Extract the (x, y) coordinate from the center of the cell holding the provided text.  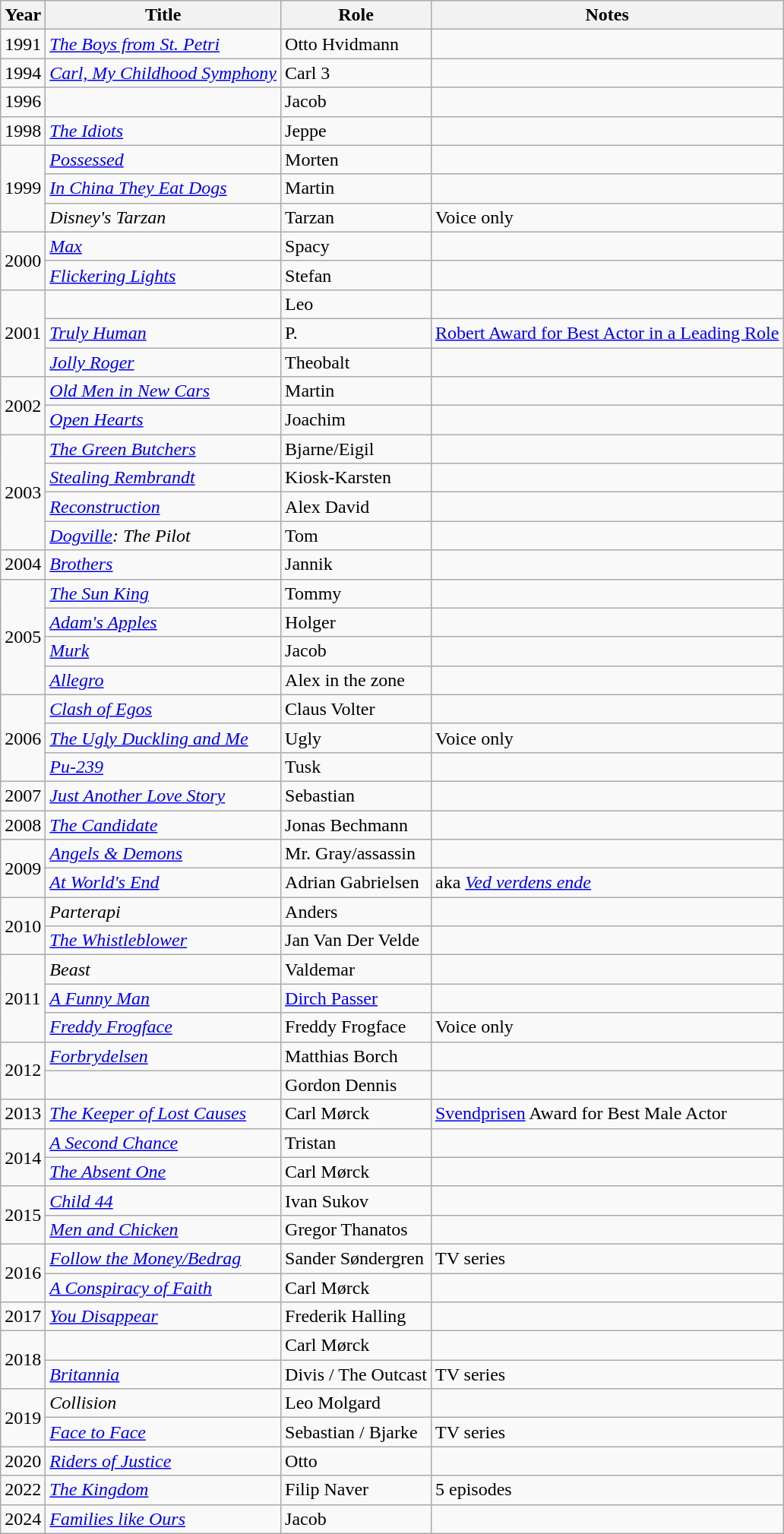
1996 (23, 102)
The Keeper of Lost Causes (163, 1114)
Pu-239 (163, 767)
Title (163, 15)
Max (163, 246)
Face to Face (163, 1432)
2003 (23, 492)
Stealing Rembrandt (163, 478)
Kiosk-Karsten (356, 478)
2020 (23, 1461)
2010 (23, 926)
The Kingdom (163, 1490)
2016 (23, 1273)
The Idiots (163, 131)
The Candidate (163, 824)
Tom (356, 536)
Theobalt (356, 362)
2017 (23, 1317)
Filip Naver (356, 1490)
Jolly Roger (163, 362)
Tusk (356, 767)
Adam's Apples (163, 622)
Clash of Egos (163, 709)
Alex in the zone (356, 680)
P. (356, 333)
1991 (23, 44)
Stefan (356, 275)
Tommy (356, 593)
Sebastian / Bjarke (356, 1432)
The Boys from St. Petri (163, 44)
Flickering Lights (163, 275)
2014 (23, 1157)
1994 (23, 73)
Carl 3 (356, 73)
Notes (606, 15)
Mr. Gray/assassin (356, 854)
Ugly (356, 738)
Riders of Justice (163, 1461)
Spacy (356, 246)
Gordon Dennis (356, 1085)
Murk (163, 651)
Valdemar (356, 969)
Possessed (163, 160)
Tristan (356, 1143)
2011 (23, 998)
Leo Molgard (356, 1403)
2024 (23, 1519)
Robert Award for Best Actor in a Leading Role (606, 333)
2018 (23, 1360)
Tarzan (356, 217)
Open Hearts (163, 420)
The Sun King (163, 593)
Leo (356, 304)
The Ugly Duckling and Me (163, 738)
Families like Ours (163, 1519)
Dogville: The Pilot (163, 536)
A Funny Man (163, 998)
Otto Hvidmann (356, 44)
2004 (23, 565)
Svendprisen Award for Best Male Actor (606, 1114)
Frederik Halling (356, 1317)
At World's End (163, 883)
Men and Chicken (163, 1229)
Role (356, 15)
Old Men in New Cars (163, 391)
Otto (356, 1461)
Jannik (356, 565)
2009 (23, 868)
2001 (23, 333)
Truly Human (163, 333)
Dirch Passer (356, 998)
Just Another Love Story (163, 795)
Carl, My Childhood Symphony (163, 73)
Follow the Money/Bedrag (163, 1258)
2013 (23, 1114)
In China They Eat Dogs (163, 188)
2015 (23, 1215)
1998 (23, 131)
Morten (356, 160)
aka Ved verdens ende (606, 883)
Claus Volter (356, 709)
The Whistleblower (163, 941)
Gregor Thanatos (356, 1229)
Divis / The Outcast (356, 1374)
2000 (23, 261)
Jan Van Der Velde (356, 941)
Bjarne/Eigil (356, 449)
The Green Butchers (163, 449)
Sebastian (356, 795)
Brothers (163, 565)
The Absent One (163, 1172)
2008 (23, 824)
Allegro (163, 680)
Anders (356, 912)
2022 (23, 1490)
Holger (356, 622)
Beast (163, 969)
Forbrydelsen (163, 1056)
5 episodes (606, 1490)
A Conspiracy of Faith (163, 1288)
2012 (23, 1071)
2006 (23, 738)
2019 (23, 1418)
Ivan Sukov (356, 1200)
You Disappear (163, 1317)
Adrian Gabrielsen (356, 883)
Alex David (356, 507)
Collision (163, 1403)
Reconstruction (163, 507)
Disney's Tarzan (163, 217)
Britannia (163, 1374)
Angels & Demons (163, 854)
Year (23, 15)
Joachim (356, 420)
2007 (23, 795)
A Second Chance (163, 1143)
Child 44 (163, 1200)
Parterapi (163, 912)
Matthias Borch (356, 1056)
Jeppe (356, 131)
2005 (23, 637)
Sander Søndergren (356, 1258)
1999 (23, 188)
2002 (23, 406)
Jonas Bechmann (356, 824)
